Identify which cell holds the provided text, then report its [x, y] central coordinate. 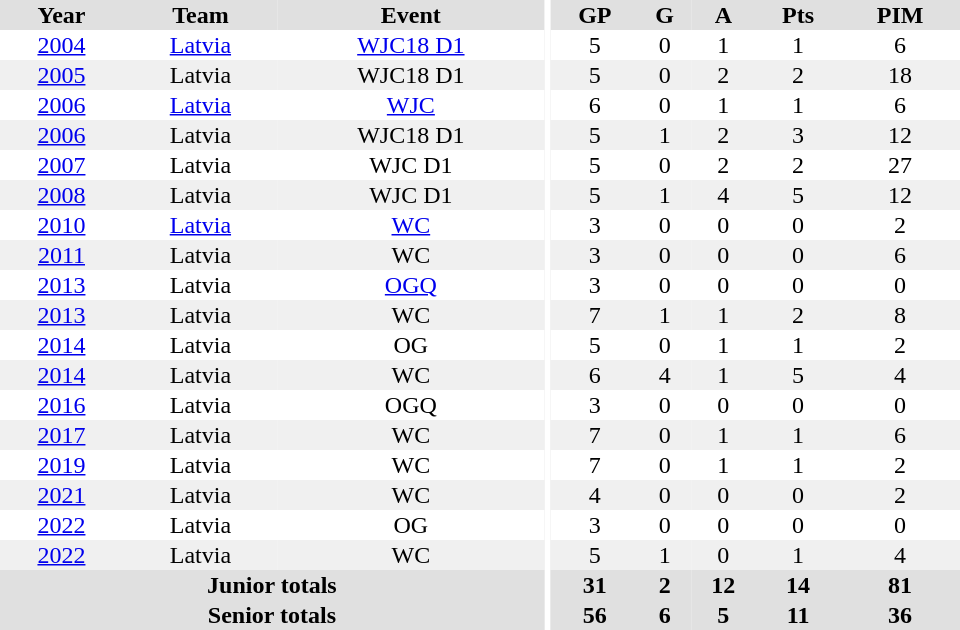
Junior totals [272, 585]
2004 [62, 45]
2008 [62, 195]
GP [595, 15]
2021 [62, 495]
2019 [62, 465]
Team [200, 15]
Year [62, 15]
G [665, 15]
PIM [900, 15]
2017 [62, 435]
27 [900, 165]
2011 [62, 255]
36 [900, 615]
18 [900, 75]
Event [411, 15]
56 [595, 615]
A [724, 15]
2010 [62, 225]
2007 [62, 165]
Senior totals [272, 615]
8 [900, 315]
81 [900, 585]
2016 [62, 405]
14 [798, 585]
Pts [798, 15]
WJC [411, 105]
11 [798, 615]
2005 [62, 75]
31 [595, 585]
